Return the (x, y) coordinate for the center point of the cell that contains the specified text.  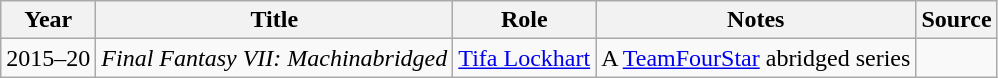
Year (48, 20)
A TeamFourStar abridged series (756, 58)
Final Fantasy VII: Machinabridged (274, 58)
Title (274, 20)
2015–20 (48, 58)
Source (956, 20)
Notes (756, 20)
Tifa Lockhart (524, 58)
Role (524, 20)
